Extract the [x, y] coordinate from the center of the cell holding the provided text.  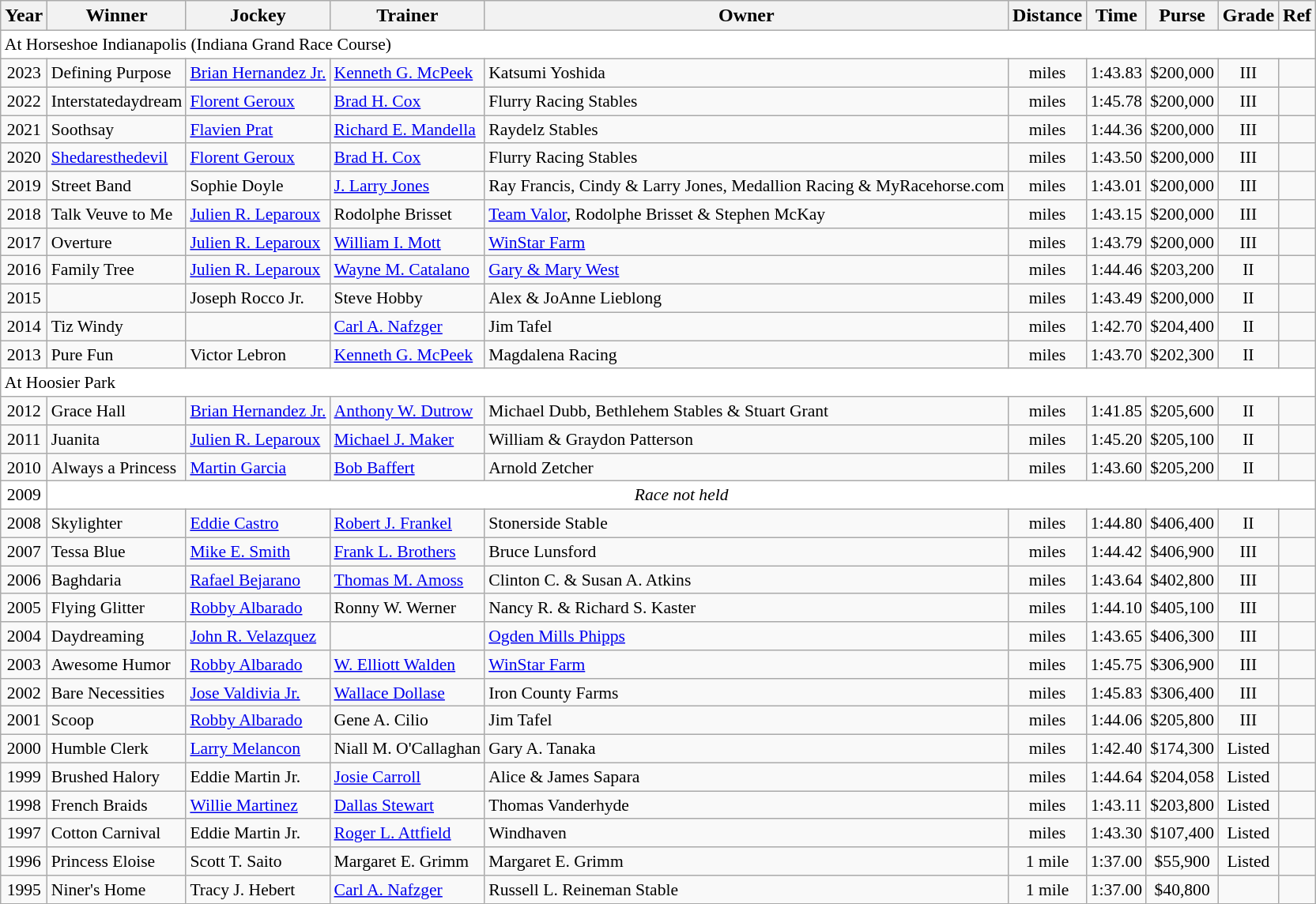
Gary & Mary West [746, 270]
Purse [1182, 16]
1:45.75 [1116, 665]
Eddie Castro [258, 523]
Daydreaming [117, 636]
1:41.85 [1116, 411]
1:44.36 [1116, 130]
At Horseshoe Indianapolis (Indiana Grand Race Course) [658, 45]
Rafael Bejarano [258, 580]
Grace Hall [117, 411]
Awesome Humor [117, 665]
1:44.46 [1116, 270]
Rodolphe Brisset [407, 214]
Tracy J. Hebert [258, 890]
Magdalena Racing [746, 355]
Gary A. Tanaka [746, 748]
Race not held [681, 495]
2002 [24, 692]
Juanita [117, 439]
Year [24, 16]
Windhaven [746, 833]
$174,300 [1182, 748]
Jockey [258, 16]
2022 [24, 101]
2000 [24, 748]
1:43.15 [1116, 214]
Niall M. O'Callaghan [407, 748]
Owner [746, 16]
$406,900 [1182, 552]
Flying Glitter [117, 608]
2011 [24, 439]
Tessa Blue [117, 552]
1:43.79 [1116, 242]
1:44.64 [1116, 777]
1996 [24, 861]
Street Band [117, 186]
1:43.11 [1116, 805]
Shedaresthedevil [117, 157]
$406,300 [1182, 636]
Thomas M. Amoss [407, 580]
$306,900 [1182, 665]
1:43.83 [1116, 73]
2023 [24, 73]
2014 [24, 326]
Alex & JoAnne Lieblong [746, 298]
Roger L. Attfield [407, 833]
Team Valor, Rodolphe Brisset & Stephen McKay [746, 214]
Family Tree [117, 270]
Defining Purpose [117, 73]
$107,400 [1182, 833]
2021 [24, 130]
$205,200 [1182, 467]
1:45.20 [1116, 439]
1:44.06 [1116, 721]
Alice & James Sapara [746, 777]
Trainer [407, 16]
Humble Clerk [117, 748]
1:43.50 [1116, 157]
Talk Veuve to Me [117, 214]
Larry Melancon [258, 748]
2005 [24, 608]
W. Elliott Walden [407, 665]
2008 [24, 523]
Soothsay [117, 130]
Tiz Windy [117, 326]
Skylighter [117, 523]
Michael Dubb, Bethlehem Stables & Stuart Grant [746, 411]
$306,400 [1182, 692]
Overture [117, 242]
2004 [24, 636]
Raydelz Stables [746, 130]
$405,100 [1182, 608]
2017 [24, 242]
Princess Eloise [117, 861]
Flavien Prat [258, 130]
Robert J. Frankel [407, 523]
Time [1116, 16]
1:43.70 [1116, 355]
At Hoosier Park [658, 382]
Katsumi Yoshida [746, 73]
Ogden Mills Phipps [746, 636]
2010 [24, 467]
Russell L. Reineman Stable [746, 890]
1:45.83 [1116, 692]
$205,100 [1182, 439]
1:44.42 [1116, 552]
2016 [24, 270]
Thomas Vanderhyde [746, 805]
2012 [24, 411]
2007 [24, 552]
2013 [24, 355]
Ref [1298, 16]
Joseph Rocco Jr. [258, 298]
Niner's Home [117, 890]
$205,600 [1182, 411]
1995 [24, 890]
Scott T. Saito [258, 861]
Sophie Doyle [258, 186]
Bare Necessities [117, 692]
Bruce Lunsford [746, 552]
John R. Velazquez [258, 636]
William I. Mott [407, 242]
$203,200 [1182, 270]
2003 [24, 665]
$406,400 [1182, 523]
2001 [24, 721]
$204,400 [1182, 326]
2020 [24, 157]
$203,800 [1182, 805]
Pure Fun [117, 355]
Iron County Farms [746, 692]
2006 [24, 580]
Mike E. Smith [258, 552]
Steve Hobby [407, 298]
William & Graydon Patterson [746, 439]
1:45.78 [1116, 101]
Scoop [117, 721]
Gene A. Cilio [407, 721]
Winner [117, 16]
Jose Valdivia Jr. [258, 692]
$205,800 [1182, 721]
Baghdaria [117, 580]
Interstatedaydream [117, 101]
1:43.64 [1116, 580]
2015 [24, 298]
Arnold Zetcher [746, 467]
Wayne M. Catalano [407, 270]
1:43.30 [1116, 833]
1:43.01 [1116, 186]
1:43.49 [1116, 298]
Frank L. Brothers [407, 552]
J. Larry Jones [407, 186]
1:43.65 [1116, 636]
Clinton C. & Susan A. Atkins [746, 580]
Josie Carroll [407, 777]
1:44.10 [1116, 608]
Willie Martinez [258, 805]
Ray Francis, Cindy & Larry Jones, Medallion Racing & MyRacehorse.com [746, 186]
Bob Baffert [407, 467]
$202,300 [1182, 355]
$40,800 [1182, 890]
French Braids [117, 805]
1:42.40 [1116, 748]
Victor Lebron [258, 355]
1999 [24, 777]
1:42.70 [1116, 326]
Ronny W. Werner [407, 608]
1:44.80 [1116, 523]
1998 [24, 805]
Dallas Stewart [407, 805]
Richard E. Mandella [407, 130]
Anthony W. Dutrow [407, 411]
2019 [24, 186]
Cotton Carnival [117, 833]
Nancy R. & Richard S. Kaster [746, 608]
2009 [24, 495]
Wallace Dollase [407, 692]
1:43.60 [1116, 467]
Martin Garcia [258, 467]
Always a Princess [117, 467]
Grade [1248, 16]
Brushed Halory [117, 777]
$55,900 [1182, 861]
$402,800 [1182, 580]
Michael J. Maker [407, 439]
1997 [24, 833]
Stonerside Stable [746, 523]
$204,058 [1182, 777]
2018 [24, 214]
Distance [1048, 16]
